Locate the cell with the specified text and output its [X, Y] center coordinate. 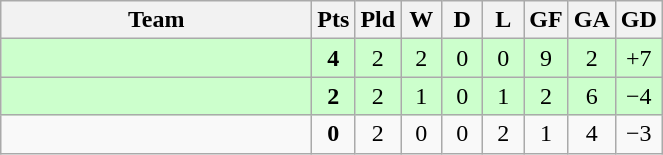
Pts [334, 20]
+7 [638, 58]
−3 [638, 134]
Pld [378, 20]
−4 [638, 96]
9 [546, 58]
D [462, 20]
GD [638, 20]
W [422, 20]
GA [592, 20]
L [504, 20]
6 [592, 96]
Team [156, 20]
GF [546, 20]
